Locate the cell with the specified text and output its [x, y] center coordinate. 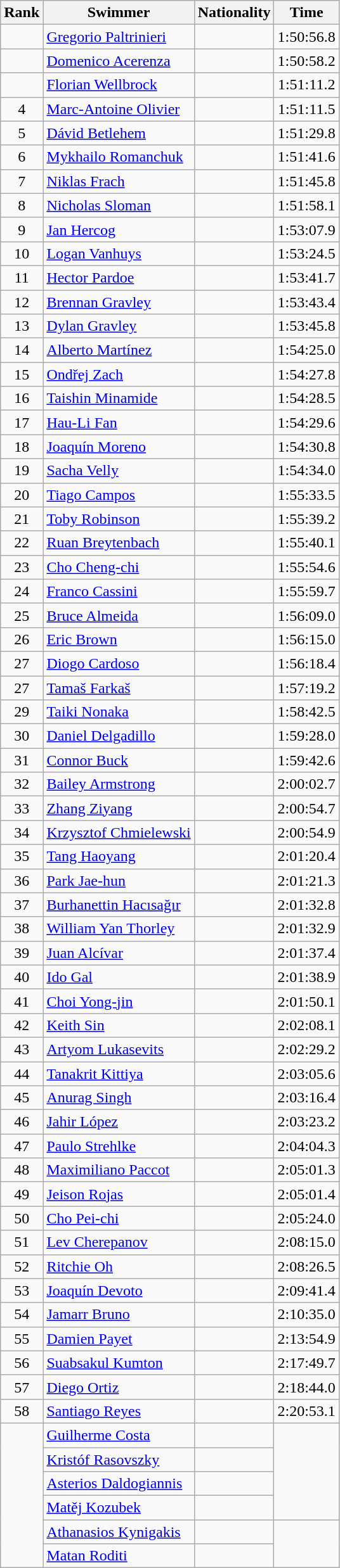
21 [22, 519]
41 [22, 1001]
Florian Wellbrock [119, 85]
25 [22, 615]
Rank [22, 13]
2:03:05.6 [306, 1074]
2:01:38.9 [306, 977]
2:00:54.9 [306, 832]
Tang Haoyang [119, 857]
Nicholas Sloman [119, 205]
Diego Ortiz [119, 1387]
40 [22, 977]
47 [22, 1146]
2:10:35.0 [306, 1315]
Suabsakul Kumton [119, 1363]
Cho Cheng-chi [119, 567]
Swimmer [119, 13]
34 [22, 832]
2:20:53.1 [306, 1411]
16 [22, 398]
Keith Sin [119, 1025]
Daniel Delgadillo [119, 736]
Nationality [234, 13]
2:00:02.7 [306, 784]
52 [22, 1266]
2:09:41.4 [306, 1291]
1:59:42.6 [306, 760]
Taishin Minamide [119, 398]
57 [22, 1387]
2:13:54.9 [306, 1339]
53 [22, 1291]
Joaquín Devoto [119, 1291]
Hau-Li Fan [119, 423]
44 [22, 1074]
35 [22, 857]
2:17:49.7 [306, 1363]
Connor Buck [119, 760]
Guilherme Costa [119, 1435]
15 [22, 374]
1:55:33.5 [306, 495]
1:55:54.6 [306, 567]
1:51:58.1 [306, 205]
2:03:23.2 [306, 1122]
5 [22, 133]
45 [22, 1098]
Park Jae-hun [119, 881]
1:51:29.8 [306, 133]
8 [22, 205]
Matěj Kozubek [119, 1508]
Ruan Breytenbach [119, 543]
4 [22, 109]
Anurag Singh [119, 1098]
26 [22, 639]
1:51:11.2 [306, 85]
1:54:29.6 [306, 423]
Asterios Daldogiannis [119, 1484]
1:55:39.2 [306, 519]
Jahir López [119, 1122]
51 [22, 1242]
1:54:25.0 [306, 350]
2:08:26.5 [306, 1266]
1:50:58.2 [306, 61]
Burhanettin Hacısağır [119, 905]
2:08:15.0 [306, 1242]
Time [306, 13]
2:01:32.8 [306, 905]
2:02:29.2 [306, 1049]
1:51:11.5 [306, 109]
2:01:50.1 [306, 1001]
Matan Roditi [119, 1556]
2:18:44.0 [306, 1387]
31 [22, 760]
Zhang Ziyang [119, 808]
Jeison Rojas [119, 1194]
2:01:37.4 [306, 953]
1:56:18.4 [306, 663]
Hector Pardoe [119, 277]
Paulo Strehlke [119, 1146]
38 [22, 929]
1:54:28.5 [306, 398]
2:04:04.3 [306, 1146]
Bailey Armstrong [119, 784]
Gregorio Paltrinieri [119, 37]
1:55:59.7 [306, 591]
1:54:27.8 [306, 374]
1:58:42.5 [306, 712]
Maximiliano Paccot [119, 1170]
58 [22, 1411]
2:00:54.7 [306, 808]
Dávid Betlehem [119, 133]
13 [22, 326]
William Yan Thorley [119, 929]
37 [22, 905]
46 [22, 1122]
Damien Payet [119, 1339]
Tiago Campos [119, 495]
50 [22, 1218]
Juan Alcívar [119, 953]
1:51:41.6 [306, 157]
36 [22, 881]
2:05:01.4 [306, 1194]
Brennan Gravley [119, 302]
1:56:09.0 [306, 615]
20 [22, 495]
30 [22, 736]
6 [22, 157]
9 [22, 229]
17 [22, 423]
12 [22, 302]
1:54:30.8 [306, 447]
1:53:43.4 [306, 302]
33 [22, 808]
14 [22, 350]
Taiki Nonaka [119, 712]
Sacha Velly [119, 471]
39 [22, 953]
Kristóf Rasovszky [119, 1459]
1:53:07.9 [306, 229]
Mykhailo Romanchuk [119, 157]
2:01:21.3 [306, 881]
Dylan Gravley [119, 326]
11 [22, 277]
2:05:01.3 [306, 1170]
Jan Hercog [119, 229]
Artyom Lukasevits [119, 1049]
48 [22, 1170]
1:53:41.7 [306, 277]
Choi Yong-jin [119, 1001]
Krzysztof Chmielewski [119, 832]
55 [22, 1339]
56 [22, 1363]
1:53:24.5 [306, 253]
1:59:28.0 [306, 736]
42 [22, 1025]
Joaquín Moreno [119, 447]
Eric Brown [119, 639]
18 [22, 447]
Santiago Reyes [119, 1411]
Domenico Acerenza [119, 61]
Ritchie Oh [119, 1266]
2:05:24.0 [306, 1218]
29 [22, 712]
43 [22, 1049]
1:57:19.2 [306, 687]
2:02:08.1 [306, 1025]
19 [22, 471]
24 [22, 591]
Ido Gal [119, 977]
Tanakrit Kittiya [119, 1074]
Jamarr Bruno [119, 1315]
Cho Pei-chi [119, 1218]
1:54:34.0 [306, 471]
2:01:32.9 [306, 929]
Logan Vanhuys [119, 253]
Athanasios Kynigakis [119, 1532]
Marc-Antoine Olivier [119, 109]
Ondřej Zach [119, 374]
23 [22, 567]
1:55:40.1 [306, 543]
Bruce Almeida [119, 615]
32 [22, 784]
2:01:20.4 [306, 857]
1:51:45.8 [306, 181]
1:50:56.8 [306, 37]
7 [22, 181]
2:03:16.4 [306, 1098]
Lev Cherepanov [119, 1242]
49 [22, 1194]
22 [22, 543]
1:56:15.0 [306, 639]
54 [22, 1315]
Tamaš Farkaš [119, 687]
Diogo Cardoso [119, 663]
1:53:45.8 [306, 326]
Alberto Martínez [119, 350]
Niklas Frach [119, 181]
10 [22, 253]
Toby Robinson [119, 519]
Franco Cassini [119, 591]
